Extract the [x, y] coordinate from the center of the cell holding the provided text.  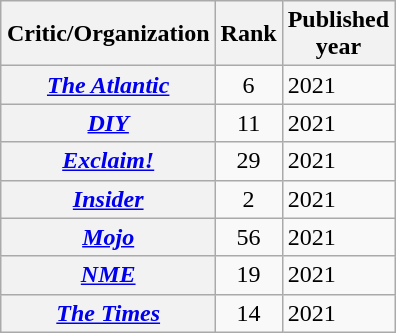
19 [248, 275]
Critic/Organization [108, 34]
Exclaim! [108, 161]
56 [248, 237]
Insider [108, 199]
The Times [108, 313]
DIY [108, 123]
14 [248, 313]
11 [248, 123]
Publishedyear [338, 34]
29 [248, 161]
6 [248, 85]
Mojo [108, 237]
The Atlantic [108, 85]
NME [108, 275]
2 [248, 199]
Rank [248, 34]
